Detect which cell encompasses the target text, then output its (x, y) center coordinate. 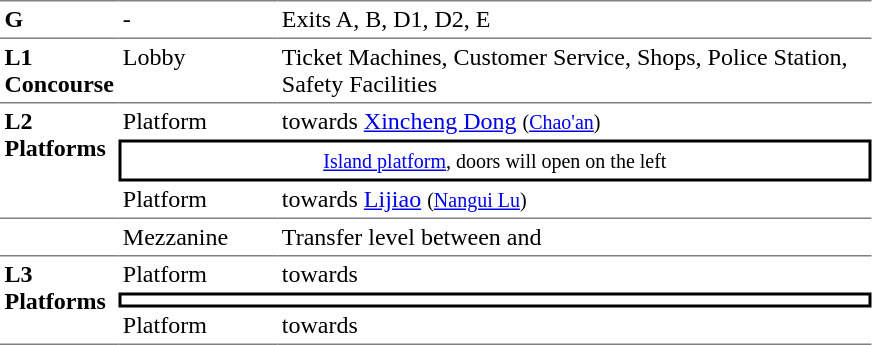
towards (574, 274)
towards Xincheng Dong (Chao'an) (574, 122)
G (59, 19)
Exits A, B, D1, D2, E (574, 19)
Lobby (198, 71)
- (198, 19)
L1Concourse (59, 71)
L3Platforms (59, 300)
Ticket Machines, Customer Service, Shops, Police Station, Safety Facilities (574, 71)
Mezzanine (198, 238)
L2Platforms (59, 162)
Island platform, doors will open on the left (494, 161)
towards Lijiao (Nangui Lu) (574, 201)
Transfer level between and (574, 238)
